Determine the [x, y] coordinate at the center of the cell enclosing the given text.  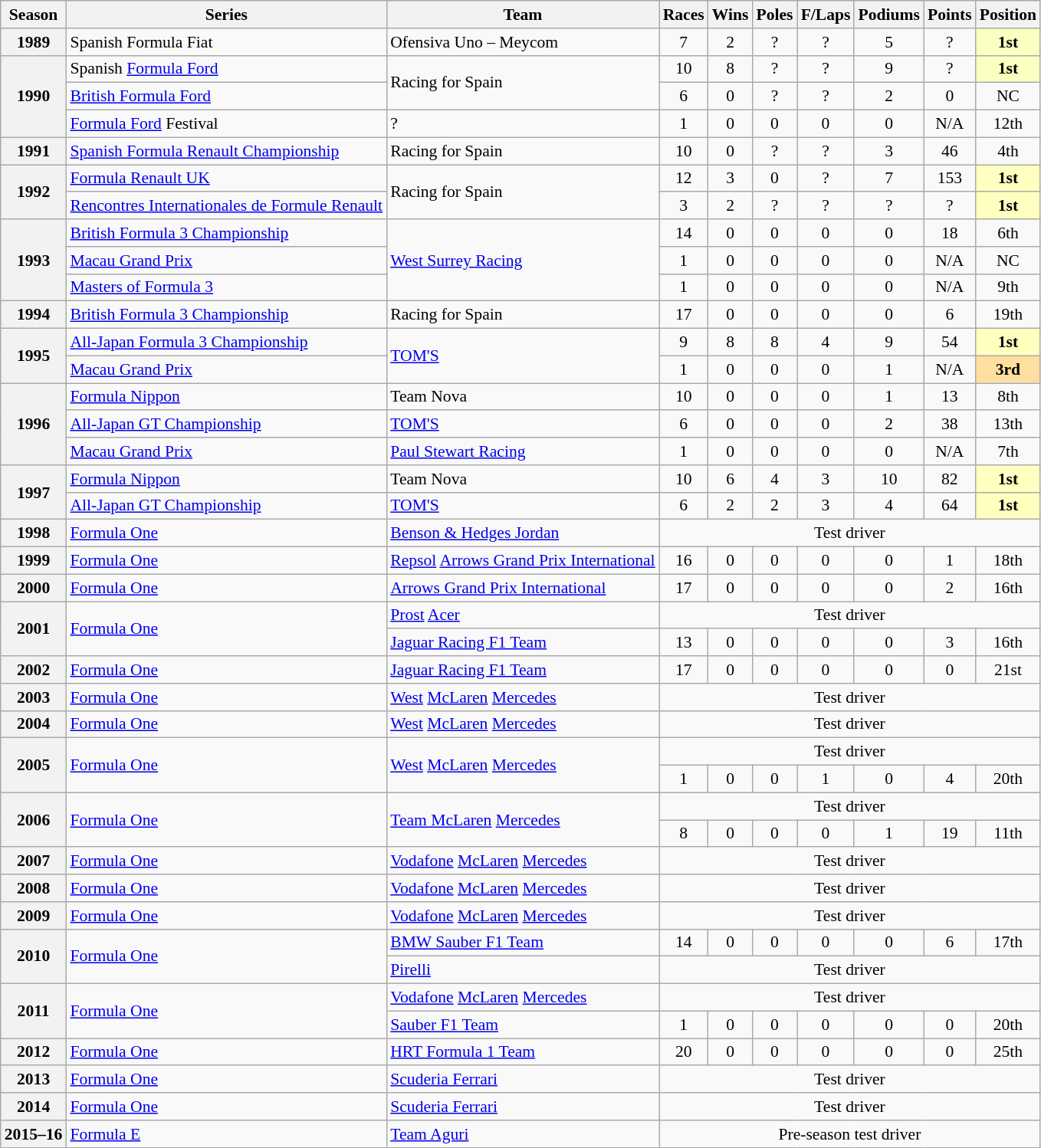
1995 [34, 356]
16 [684, 561]
2014 [34, 1107]
17th [1008, 943]
Season [34, 15]
Spanish Formula Renault Championship [226, 151]
2009 [34, 916]
Points [950, 15]
Formula Renault UK [226, 179]
1997 [34, 492]
Ofensiva Uno – Meycom [523, 42]
20 [684, 1052]
82 [950, 479]
18 [950, 233]
12th [1008, 124]
Team [523, 15]
2010 [34, 956]
Arrows Grand Prix International [523, 588]
1998 [34, 533]
Team Aguri [523, 1134]
21st [1008, 670]
1994 [34, 315]
Spanish Formula Fiat [226, 42]
2013 [34, 1080]
2007 [34, 861]
5 [889, 42]
Spanish Formula Ford [226, 69]
All-Japan Formula 3 Championship [226, 343]
BMW Sauber F1 Team [523, 943]
2002 [34, 670]
Paul Stewart Racing [523, 451]
Team McLaren Mercedes [523, 820]
Races [684, 15]
2000 [34, 588]
Pirelli [523, 970]
Series [226, 15]
1993 [34, 261]
1990 [34, 97]
12 [684, 179]
2015–16 [34, 1134]
Prost Acer [523, 615]
West Surrey Racing [523, 261]
8th [1008, 397]
7th [1008, 451]
153 [950, 179]
6th [1008, 233]
2003 [34, 697]
British Formula Ford [226, 97]
2011 [34, 1012]
18th [1008, 561]
Wins [731, 15]
Benson & Hedges Jordan [523, 533]
1999 [34, 561]
2012 [34, 1052]
Repsol Arrows Grand Prix International [523, 561]
3rd [1008, 369]
Masters of Formula 3 [226, 287]
46 [950, 151]
Formula Ford Festival [226, 124]
Position [1008, 15]
F/Laps [826, 15]
1989 [34, 42]
54 [950, 343]
1991 [34, 151]
1992 [34, 192]
Formula E [226, 1134]
11th [1008, 834]
19th [1008, 315]
1996 [34, 425]
2006 [34, 820]
2004 [34, 724]
19 [950, 834]
Sauber F1 Team [523, 1025]
4th [1008, 151]
2008 [34, 888]
9th [1008, 287]
Podiums [889, 15]
64 [950, 506]
Poles [774, 15]
38 [950, 425]
25th [1008, 1052]
2001 [34, 628]
HRT Formula 1 Team [523, 1052]
Rencontres Internationales de Formule Renault [226, 206]
13th [1008, 425]
Pre-season test driver [850, 1134]
2005 [34, 765]
